Output the [X, Y] coordinate of the center of the cell containing the given text.  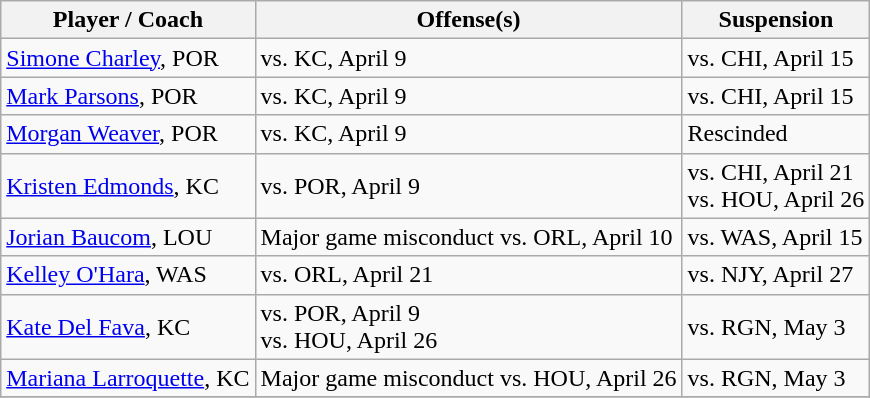
Major game misconduct vs. HOU, April 26 [468, 378]
Jorian Baucom, LOU [128, 237]
Mark Parsons, POR [128, 96]
Suspension [776, 20]
Kate Del Fava, KC [128, 326]
Major game misconduct vs. ORL, April 10 [468, 237]
vs. CHI, April 21vs. HOU, April 26 [776, 186]
Simone Charley, POR [128, 58]
Morgan Weaver, POR [128, 134]
vs. POR, April 9 vs. HOU, April 26 [468, 326]
vs. POR, April 9 [468, 186]
Player / Coach [128, 20]
Offense(s) [468, 20]
Kelley O'Hara, WAS [128, 275]
Rescinded [776, 134]
vs. WAS, April 15 [776, 237]
vs. ORL, April 21 [468, 275]
Mariana Larroquette, KC [128, 378]
Kristen Edmonds, KC [128, 186]
vs. NJY, April 27 [776, 275]
